Locate the cell with the specified text and output its [x, y] center coordinate. 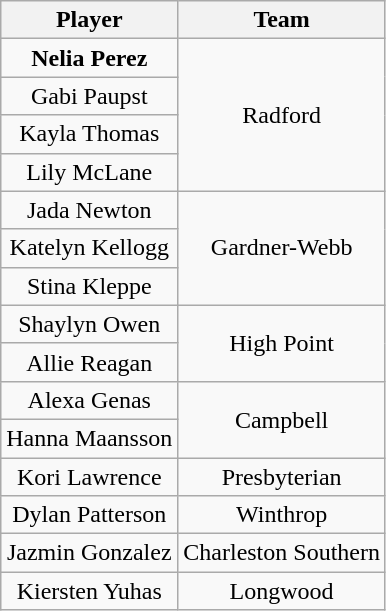
Winthrop [282, 515]
Gardner-Webb [282, 248]
Katelyn Kellogg [90, 248]
Presbyterian [282, 477]
Campbell [282, 419]
Alexa Genas [90, 400]
Kori Lawrence [90, 477]
Radford [282, 115]
Allie Reagan [90, 362]
Jada Newton [90, 210]
Longwood [282, 591]
Hanna Maansson [90, 438]
Player [90, 20]
Jazmin Gonzalez [90, 553]
Team [282, 20]
Nelia Perez [90, 58]
Dylan Patterson [90, 515]
Charleston Southern [282, 553]
Stina Kleppe [90, 286]
Lily McLane [90, 172]
Kiersten Yuhas [90, 591]
High Point [282, 343]
Kayla Thomas [90, 134]
Gabi Paupst [90, 96]
Shaylyn Owen [90, 324]
